Detect which cell encompasses the target text, then output its (x, y) center coordinate. 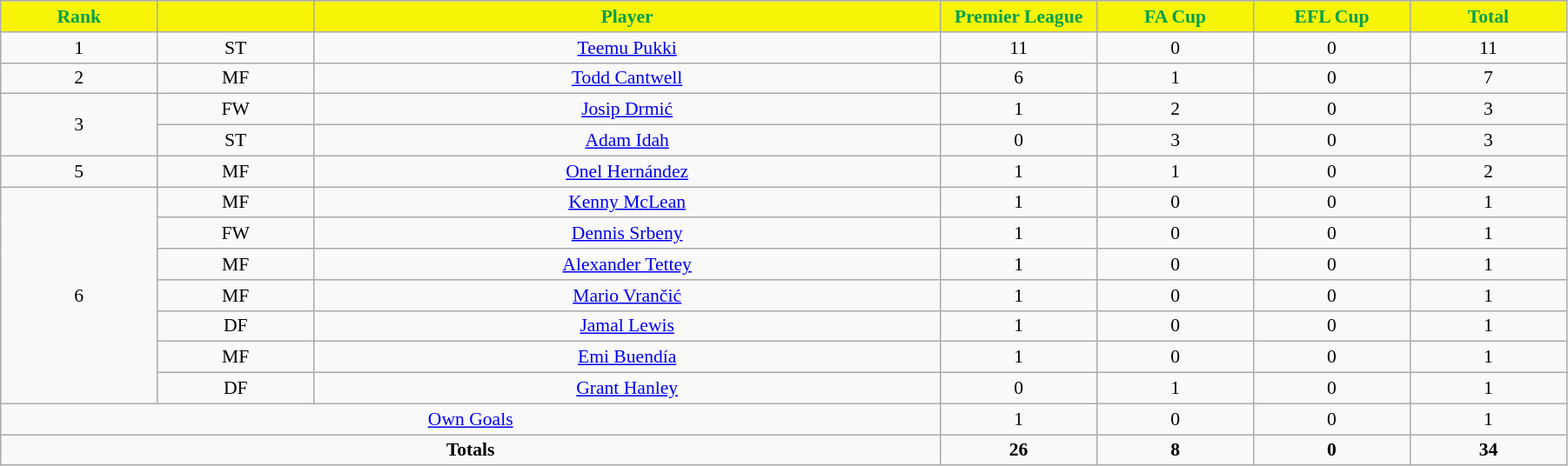
Emi Buendía (627, 357)
Adam Idah (627, 141)
8 (1176, 450)
26 (1019, 450)
Premier League (1019, 17)
Jamal Lewis (627, 326)
Josip Drmić (627, 110)
Mario Vrančić (627, 296)
5 (79, 171)
Todd Cantwell (627, 78)
FA Cup (1176, 17)
Own Goals (471, 419)
Rank (79, 17)
Player (627, 17)
EFL Cup (1332, 17)
34 (1488, 450)
7 (1488, 78)
Grant Hanley (627, 389)
Total (1488, 17)
Kenny McLean (627, 203)
Onel Hernández (627, 171)
Totals (471, 450)
Dennis Srbeny (627, 234)
Alexander Tettey (627, 264)
Teemu Pukki (627, 48)
